Locate the cell with the specified text and output its [x, y] center coordinate. 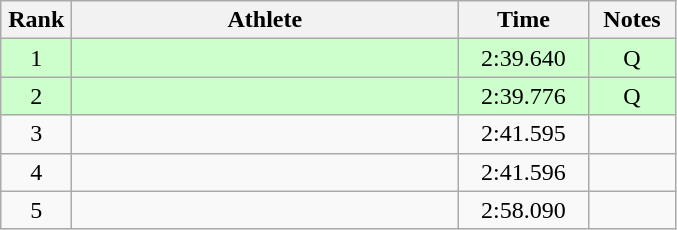
Rank [36, 20]
2:39.776 [524, 96]
5 [36, 210]
4 [36, 172]
1 [36, 58]
3 [36, 134]
2:39.640 [524, 58]
2:41.596 [524, 172]
Athlete [265, 20]
2:58.090 [524, 210]
Time [524, 20]
2 [36, 96]
2:41.595 [524, 134]
Notes [632, 20]
